Find where the given text appears and provide that cell's center as (X, Y) coordinate. 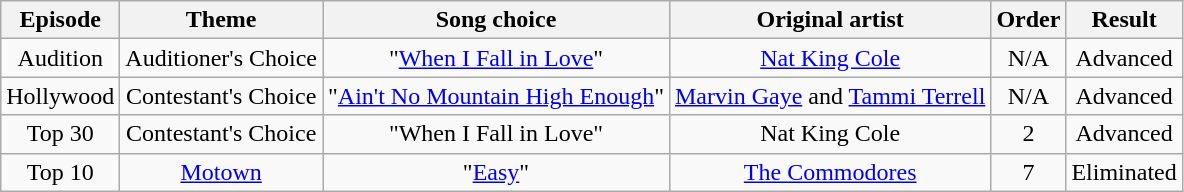
Order (1028, 20)
The Commodores (830, 172)
Song choice (496, 20)
Theme (222, 20)
Top 30 (60, 134)
"Ain't No Mountain High Enough" (496, 96)
Result (1124, 20)
Auditioner's Choice (222, 58)
Marvin Gaye and Tammi Terrell (830, 96)
"Easy" (496, 172)
Motown (222, 172)
Original artist (830, 20)
Episode (60, 20)
7 (1028, 172)
Eliminated (1124, 172)
2 (1028, 134)
Audition (60, 58)
Hollywood (60, 96)
Top 10 (60, 172)
